Return [X, Y] of the center of cell containing provided text 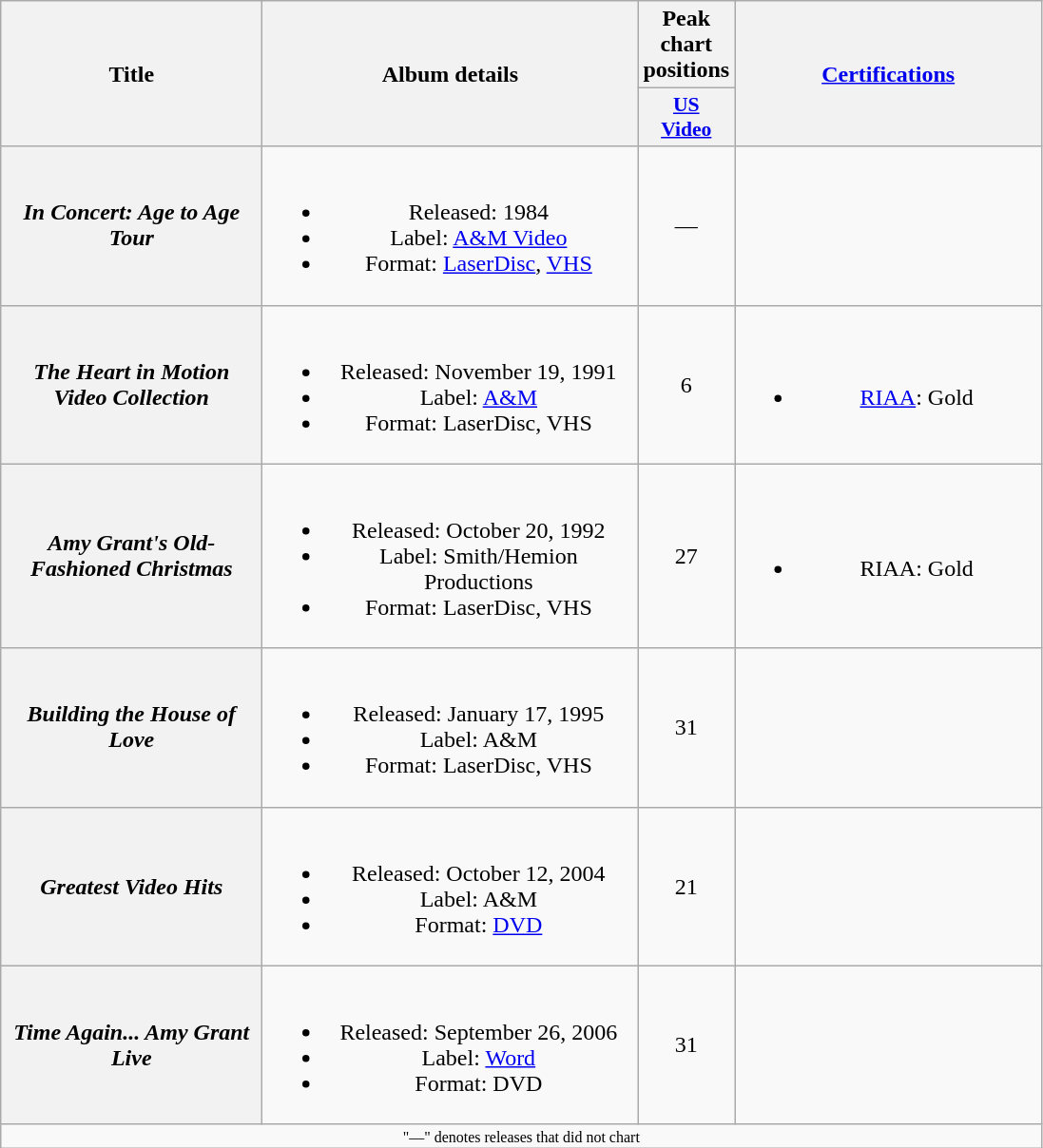
Time Again... Amy Grant Live [131, 1045]
USVideo [686, 118]
Released: October 20, 1992Label: Smith/Hemion ProductionsFormat: LaserDisc, VHS [451, 556]
Released: 1984Label: A&M VideoFormat: LaserDisc, VHS [451, 226]
Album details [451, 74]
Released: January 17, 1995Label: A&MFormat: LaserDisc, VHS [451, 728]
In Concert: Age to Age Tour [131, 226]
Certifications [888, 74]
Building the House of Love [131, 728]
Released: November 19, 1991Label: A&MFormat: LaserDisc, VHS [451, 384]
Released: October 12, 2004Label: A&MFormat: DVD [451, 886]
21 [686, 886]
Amy Grant's Old-Fashioned Christmas [131, 556]
— [686, 226]
Peak chart positions [686, 45]
Released: September 26, 2006Label: WordFormat: DVD [451, 1045]
6 [686, 384]
"—" denotes releases that did not chart [521, 1136]
Title [131, 74]
27 [686, 556]
The Heart in Motion Video Collection [131, 384]
Greatest Video Hits [131, 886]
